Pinpoint the cell where the given text exists, returning its (X, Y) midpoint coordinate. 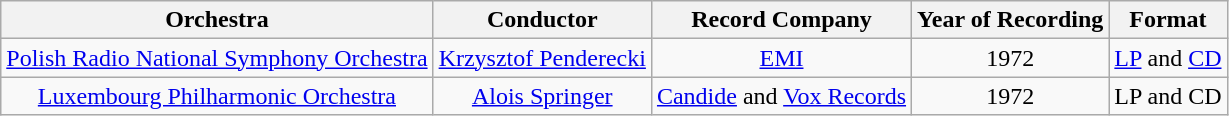
Conductor (542, 20)
Polish Radio National Symphony Orchestra (217, 58)
Orchestra (217, 20)
Format (1168, 20)
EMI (781, 58)
Year of Recording (1010, 20)
Candide and Vox Records (781, 96)
Alois Springer (542, 96)
Krzysztof Penderecki (542, 58)
Record Company (781, 20)
Luxembourg Philharmonic Orchestra (217, 96)
